Return [X, Y] of the center of cell containing provided text 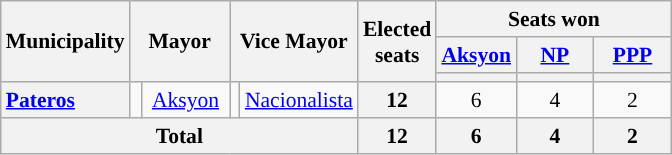
Electedseats [397, 42]
NP [555, 55]
Vice Mayor [294, 42]
Pateros [66, 101]
PPP [633, 55]
Seats won [554, 19]
Nacionalista [299, 101]
Municipality [66, 42]
Total [180, 136]
Mayor [180, 42]
